Determine the [x, y] coordinate at the center of the cell enclosing the given text.  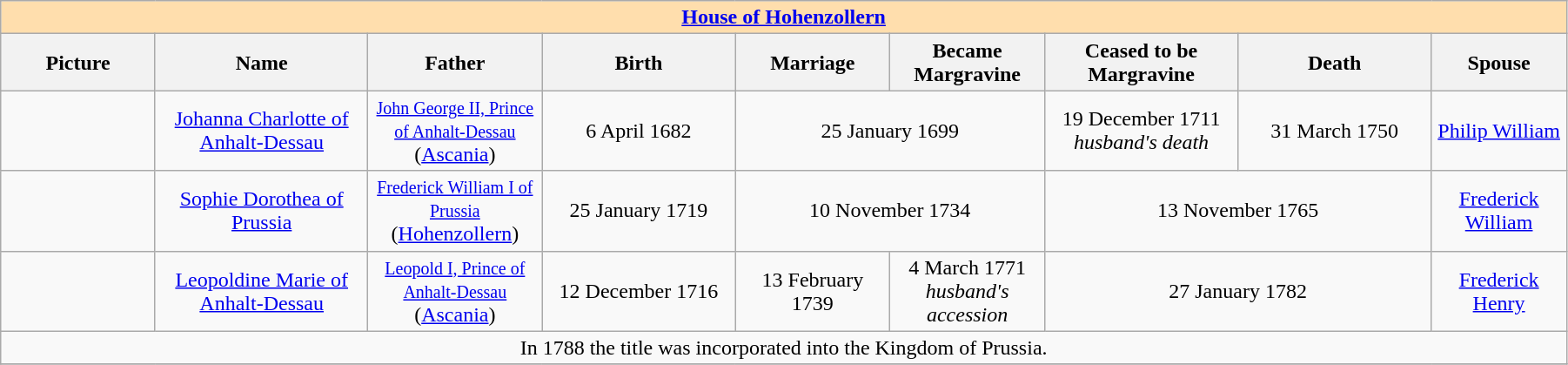
Death [1335, 63]
Name [261, 63]
Spouse [1499, 63]
19 December 1711husband's death [1141, 131]
12 December 1716 [639, 291]
John George II, Prince of Anhalt-Dessau(Ascania) [455, 131]
31 March 1750 [1335, 131]
Sophie Dorothea of Prussia [261, 211]
Ceased to be Margravine [1141, 63]
25 January 1719 [639, 211]
House of Hohenzollern [784, 17]
6 April 1682 [639, 131]
13 February 1739 [813, 291]
Frederick Henry [1499, 291]
Leopold I, Prince of Anhalt-Dessau(Ascania) [455, 291]
10 November 1734 [889, 211]
Philip William [1499, 131]
In 1788 the title was incorporated into the Kingdom of Prussia. [784, 348]
Frederick William I of Prussia(Hohenzollern) [455, 211]
Leopoldine Marie of Anhalt-Dessau [261, 291]
13 November 1765 [1237, 211]
Became Margravine [968, 63]
25 January 1699 [889, 131]
Frederick William [1499, 211]
27 January 1782 [1237, 291]
4 March 1771husband's accession [968, 291]
Father [455, 63]
Birth [639, 63]
Picture [78, 63]
Johanna Charlotte of Anhalt-Dessau [261, 131]
Marriage [813, 63]
